Identify which cell holds the provided text, then report its [X, Y] central coordinate. 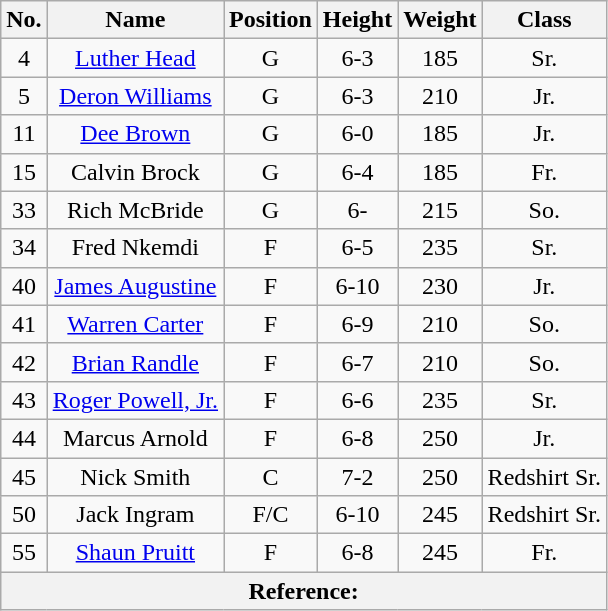
33 [24, 210]
Nick Smith [135, 477]
Reference: [304, 591]
Dee Brown [135, 134]
40 [24, 286]
215 [440, 210]
Jack Ingram [135, 515]
7-2 [357, 477]
Height [357, 20]
Calvin Brock [135, 172]
44 [24, 438]
James Augustine [135, 286]
Name [135, 20]
Fred Nkemdi [135, 248]
Roger Powell, Jr. [135, 400]
No. [24, 20]
50 [24, 515]
42 [24, 362]
41 [24, 324]
Deron Williams [135, 96]
6-0 [357, 134]
34 [24, 248]
Luther Head [135, 58]
F/C [271, 515]
6- [357, 210]
6-7 [357, 362]
11 [24, 134]
6-9 [357, 324]
43 [24, 400]
5 [24, 96]
55 [24, 553]
6-4 [357, 172]
Marcus Arnold [135, 438]
Warren Carter [135, 324]
6-5 [357, 248]
Class [544, 20]
Brian Randle [135, 362]
15 [24, 172]
Weight [440, 20]
45 [24, 477]
Rich McBride [135, 210]
Position [271, 20]
230 [440, 286]
Shaun Pruitt [135, 553]
6-6 [357, 400]
C [271, 477]
4 [24, 58]
